Find where the given text appears and provide that cell's center as (X, Y) coordinate. 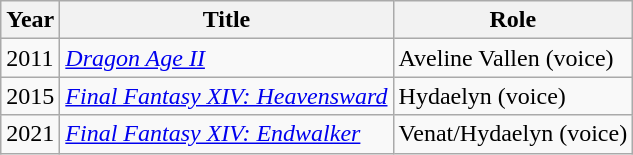
Hydaelyn (voice) (513, 96)
Aveline Vallen (voice) (513, 58)
Final Fantasy XIV: Endwalker (226, 134)
Venat/Hydaelyn (voice) (513, 134)
Title (226, 20)
Role (513, 20)
Year (30, 20)
2021 (30, 134)
2015 (30, 96)
Dragon Age II (226, 58)
Final Fantasy XIV: Heavensward (226, 96)
2011 (30, 58)
